Detect which cell encompasses the target text, then output its (x, y) center coordinate. 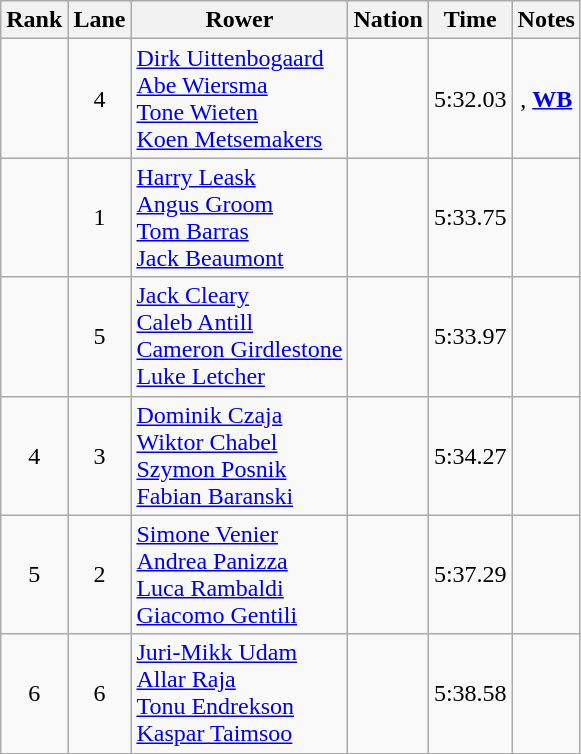
3 (100, 456)
Nation (388, 20)
Dirk UittenbogaardAbe WiersmaTone WietenKoen Metsemakers (240, 98)
Lane (100, 20)
2 (100, 574)
1 (100, 218)
5:34.27 (470, 456)
5:33.75 (470, 218)
Time (470, 20)
5:33.97 (470, 336)
Juri-Mikk UdamAllar RajaTonu EndreksonKaspar Taimsoo (240, 694)
5:32.03 (470, 98)
, WB (546, 98)
Simone VenierAndrea PanizzaLuca RambaldiGiacomo Gentili (240, 574)
Dominik CzajaWiktor ChabelSzymon PosnikFabian Baranski (240, 456)
Rower (240, 20)
Notes (546, 20)
Jack ClearyCaleb AntillCameron GirdlestoneLuke Letcher (240, 336)
5:38.58 (470, 694)
Rank (34, 20)
Harry LeaskAngus GroomTom BarrasJack Beaumont (240, 218)
5:37.29 (470, 574)
